Search for the cell housing the specified text and yield its [X, Y] center coordinate. 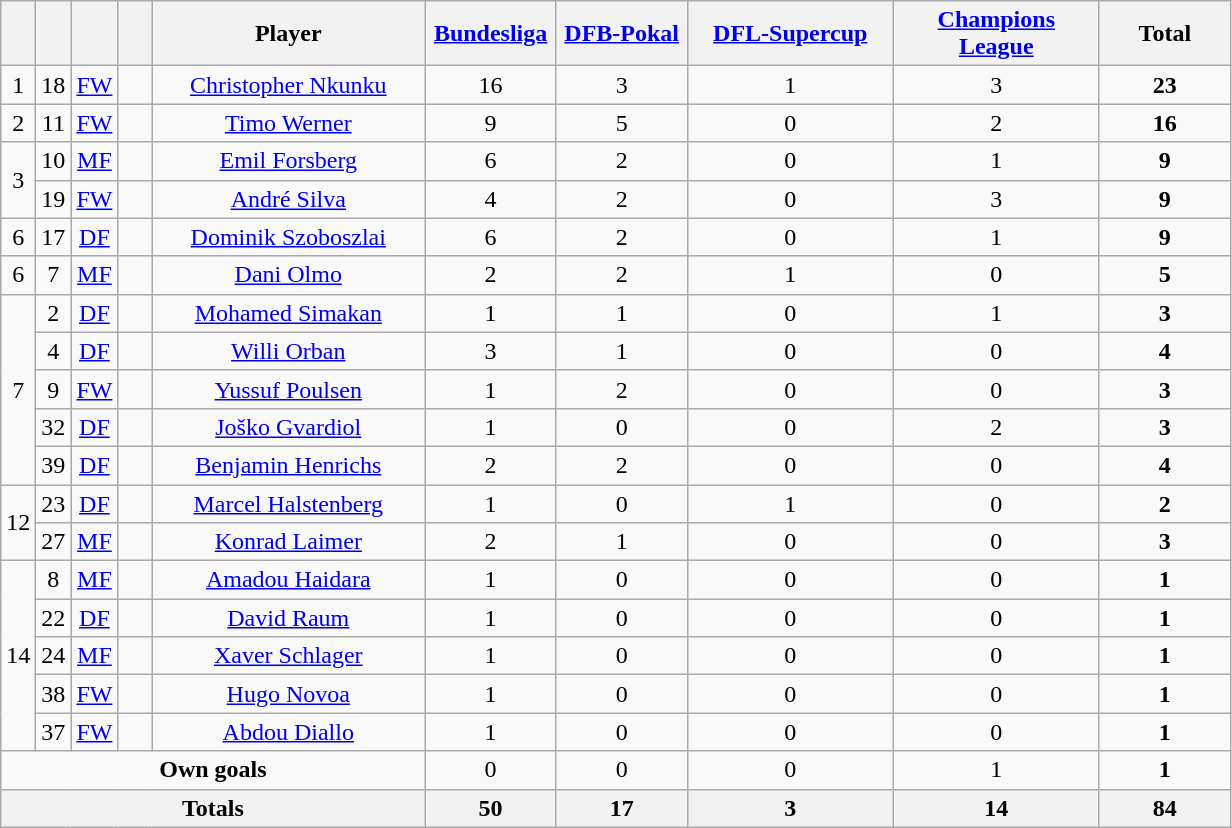
Willi Orban [289, 351]
Bundesliga [490, 34]
Champions League [996, 34]
Christopher Nkunku [289, 85]
18 [54, 85]
Timo Werner [289, 123]
10 [54, 161]
Marcel Halstenberg [289, 503]
37 [54, 732]
24 [54, 656]
12 [18, 522]
Hugo Novoa [289, 694]
Total [1164, 34]
Benjamin Henrichs [289, 465]
50 [490, 808]
19 [54, 199]
André Silva [289, 199]
38 [54, 694]
Mohamed Simakan [289, 313]
Own goals [213, 770]
David Raum [289, 618]
Dominik Szoboszlai [289, 237]
27 [54, 542]
Dani Olmo [289, 275]
32 [54, 427]
DFB-Pokal [622, 34]
Emil Forsberg [289, 161]
8 [54, 580]
Joško Gvardiol [289, 427]
39 [54, 465]
DFL-Supercup [790, 34]
Xaver Schlager [289, 656]
Player [289, 34]
Abdou Diallo [289, 732]
Amadou Haidara [289, 580]
22 [54, 618]
Yussuf Poulsen [289, 389]
Konrad Laimer [289, 542]
Totals [213, 808]
84 [1164, 808]
11 [54, 123]
